From the cell containing the given text, extract its center point as [X, Y] coordinate. 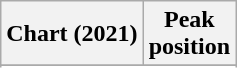
Peakposition [189, 34]
Chart (2021) [72, 34]
